Search for the cell housing the specified text and yield its [X, Y] center coordinate. 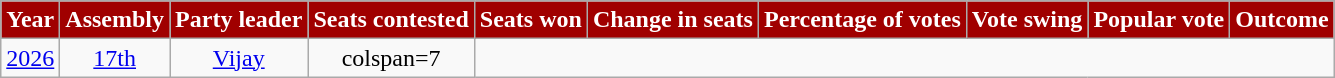
Seats contested [391, 20]
17th [115, 58]
colspan=7 [391, 58]
Percentage of votes [862, 20]
2026 [30, 58]
Party leader [239, 20]
Seats won [530, 20]
Change in seats [672, 20]
Assembly [115, 20]
Outcome [1282, 20]
Year [30, 20]
Vijay [239, 58]
Popular vote [1159, 20]
Vote swing [1027, 20]
